Search for the cell housing the specified text and yield its (x, y) center coordinate. 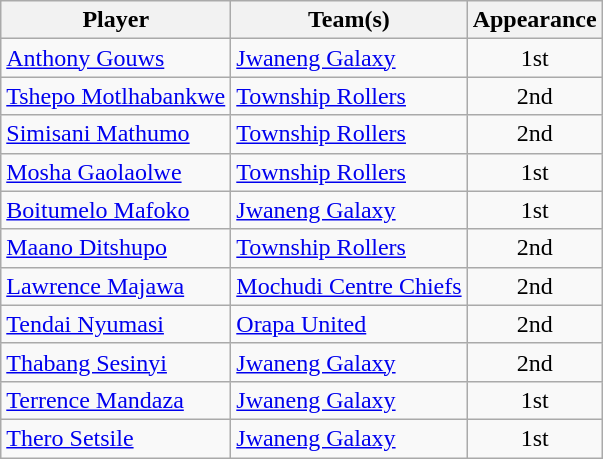
Mosha Gaolaolwe (116, 172)
Mochudi Centre Chiefs (349, 286)
Tshepo Motlhabankwe (116, 96)
Thabang Sesinyi (116, 362)
Boitumelo Mafoko (116, 210)
Team(s) (349, 20)
Appearance (534, 20)
Anthony Gouws (116, 58)
Terrence Mandaza (116, 400)
Thero Setsile (116, 438)
Maano Ditshupo (116, 248)
Tendai Nyumasi (116, 324)
Player (116, 20)
Orapa United (349, 324)
Lawrence Majawa (116, 286)
Simisani Mathumo (116, 134)
